Output the (x, y) coordinate of the center of the cell containing the given text.  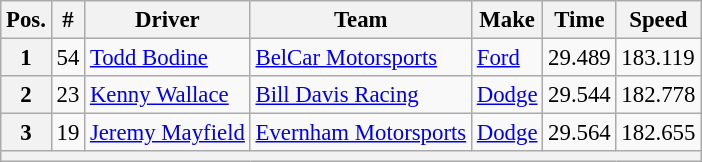
29.544 (580, 95)
Pos. (26, 20)
183.119 (658, 58)
Bill Davis Racing (360, 95)
1 (26, 58)
Ford (506, 58)
Kenny Wallace (168, 95)
Make (506, 20)
Evernham Motorsports (360, 133)
29.564 (580, 133)
54 (68, 58)
BelCar Motorsports (360, 58)
Todd Bodine (168, 58)
182.778 (658, 95)
2 (26, 95)
Driver (168, 20)
3 (26, 133)
Jeremy Mayfield (168, 133)
23 (68, 95)
Team (360, 20)
19 (68, 133)
182.655 (658, 133)
# (68, 20)
29.489 (580, 58)
Speed (658, 20)
Time (580, 20)
